Detect which cell encompasses the target text, then output its (X, Y) center coordinate. 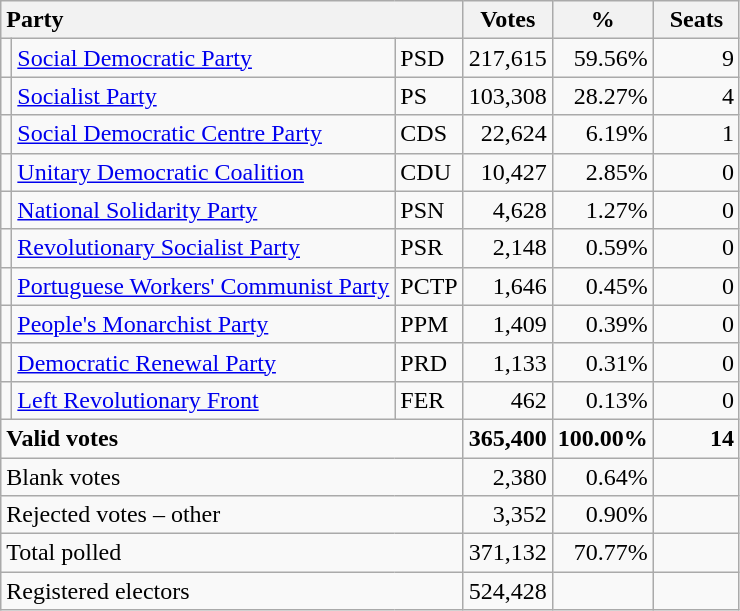
70.77% (602, 553)
CDS (429, 134)
PSR (429, 248)
PRD (429, 362)
4,628 (508, 210)
0.45% (602, 286)
Socialist Party (204, 96)
2,380 (508, 477)
0.13% (602, 400)
2.85% (602, 172)
0.59% (602, 248)
524,428 (508, 591)
Portuguese Workers' Communist Party (204, 286)
1 (696, 134)
PS (429, 96)
100.00% (602, 438)
0.90% (602, 515)
Democratic Renewal Party (204, 362)
Registered electors (232, 591)
Seats (696, 20)
Unitary Democratic Coalition (204, 172)
% (602, 20)
PCTP (429, 286)
28.27% (602, 96)
14 (696, 438)
365,400 (508, 438)
6.19% (602, 134)
103,308 (508, 96)
Valid votes (232, 438)
59.56% (602, 58)
PSN (429, 210)
2,148 (508, 248)
3,352 (508, 515)
Rejected votes – other (232, 515)
1,409 (508, 324)
1.27% (602, 210)
1,646 (508, 286)
0.39% (602, 324)
People's Monarchist Party (204, 324)
371,132 (508, 553)
10,427 (508, 172)
0.64% (602, 477)
Votes (508, 20)
217,615 (508, 58)
Revolutionary Socialist Party (204, 248)
22,624 (508, 134)
Social Democratic Centre Party (204, 134)
Social Democratic Party (204, 58)
4 (696, 96)
1,133 (508, 362)
Party (232, 20)
462 (508, 400)
Blank votes (232, 477)
PSD (429, 58)
PPM (429, 324)
0.31% (602, 362)
CDU (429, 172)
9 (696, 58)
National Solidarity Party (204, 210)
FER (429, 400)
Total polled (232, 553)
Left Revolutionary Front (204, 400)
